Locate the cell with the specified text and output its (x, y) center coordinate. 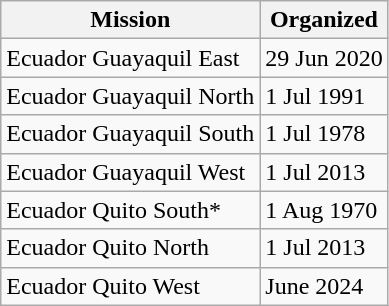
Ecuador Guayaquil North (130, 96)
1 Aug 1970 (324, 210)
1 Jul 1991 (324, 96)
1 Jul 1978 (324, 134)
Mission (130, 20)
Ecuador Guayaquil West (130, 172)
29 Jun 2020 (324, 58)
Ecuador Guayaquil East (130, 58)
Ecuador Quito West (130, 286)
Ecuador Quito North (130, 248)
Organized (324, 20)
Ecuador Quito South* (130, 210)
Ecuador Guayaquil South (130, 134)
June 2024 (324, 286)
